Return [X, Y] of the center of cell containing provided text 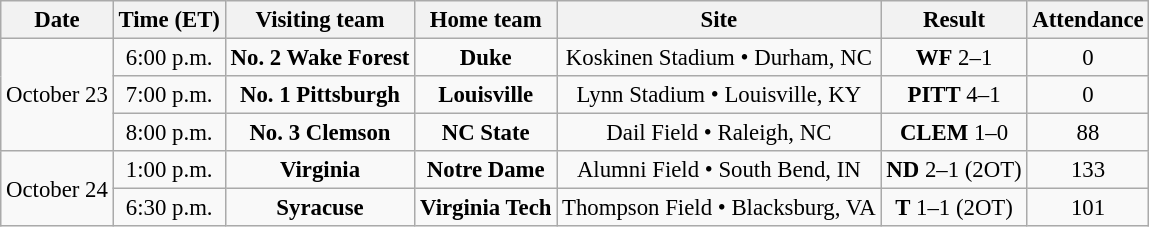
88 [1088, 133]
No. 2 Wake Forest [320, 58]
Notre Dame [486, 170]
ND 2–1 (2OT) [954, 170]
Koskinen Stadium • Durham, NC [719, 58]
133 [1088, 170]
Time (ET) [169, 20]
Virginia [320, 170]
NC State [486, 133]
No. 3 Clemson [320, 133]
6:30 p.m. [169, 208]
Lynn Stadium • Louisville, KY [719, 95]
8:00 p.m. [169, 133]
7:00 p.m. [169, 95]
Alumni Field • South Bend, IN [719, 170]
PITT 4–1 [954, 95]
Virginia Tech [486, 208]
6:00 p.m. [169, 58]
T 1–1 (2OT) [954, 208]
No. 1 Pittsburgh [320, 95]
Result [954, 20]
Visiting team [320, 20]
October 23 [57, 96]
Site [719, 20]
WF 2–1 [954, 58]
Syracuse [320, 208]
Date [57, 20]
Duke [486, 58]
CLEM 1–0 [954, 133]
1:00 p.m. [169, 170]
Dail Field • Raleigh, NC [719, 133]
101 [1088, 208]
Louisville [486, 95]
Attendance [1088, 20]
October 24 [57, 188]
Thompson Field • Blacksburg, VA [719, 208]
Home team [486, 20]
